Capture the cell that displays the provided text and extract its (x, y) central coordinate. 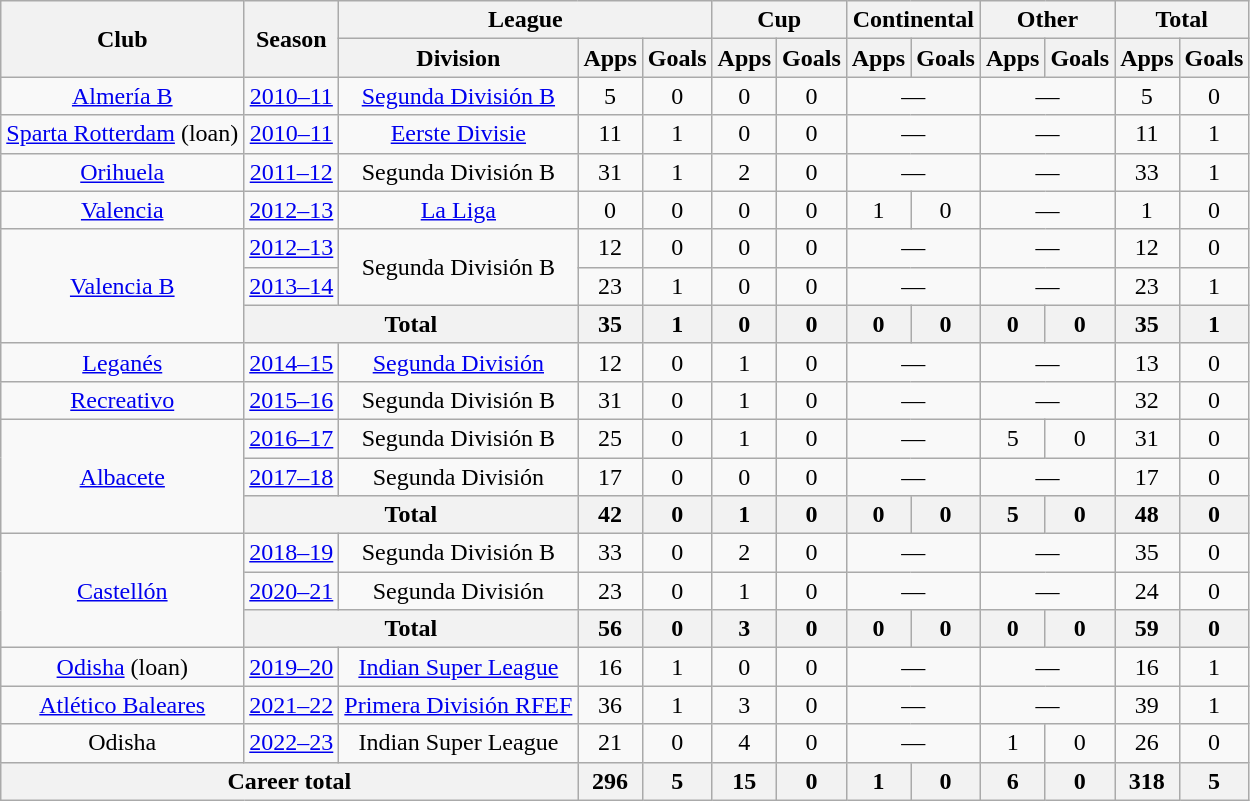
59 (1147, 629)
36 (610, 705)
39 (1147, 705)
2013–14 (292, 286)
4 (744, 743)
Career total (290, 781)
Primera División RFEF (458, 705)
318 (1147, 781)
2017–18 (292, 477)
13 (1147, 362)
Valencia (122, 210)
2016–17 (292, 438)
Club (122, 39)
2022–23 (292, 743)
2019–20 (292, 667)
2011–12 (292, 172)
Odisha (122, 743)
2021–22 (292, 705)
48 (1147, 515)
42 (610, 515)
21 (610, 743)
Orihuela (122, 172)
26 (1147, 743)
56 (610, 629)
296 (610, 781)
Atlético Baleares (122, 705)
Odisha (loan) (122, 667)
Season (292, 39)
Castellón (122, 591)
2020–21 (292, 591)
15 (744, 781)
2018–19 (292, 553)
La Liga (458, 210)
Eerste Divisie (458, 134)
32 (1147, 400)
Division (458, 58)
Sparta Rotterdam (loan) (122, 134)
Almería B (122, 96)
Recreativo (122, 400)
League (526, 20)
25 (610, 438)
6 (1012, 781)
Cup (779, 20)
Valencia B (122, 286)
Leganés (122, 362)
Albacete (122, 476)
Other (1047, 20)
2015–16 (292, 400)
24 (1147, 591)
2014–15 (292, 362)
Continental (913, 20)
